Determine the (x, y) coordinate at the center of the cell enclosing the given text.  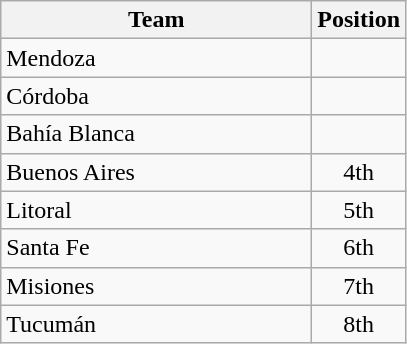
Tucumán (156, 324)
8th (359, 324)
4th (359, 172)
Mendoza (156, 58)
Litoral (156, 210)
Bahía Blanca (156, 134)
6th (359, 248)
5th (359, 210)
Santa Fe (156, 248)
Team (156, 20)
Córdoba (156, 96)
Buenos Aires (156, 172)
Misiones (156, 286)
Position (359, 20)
7th (359, 286)
